For the text-containing cell, return its midpoint in [x, y] coordinate format. 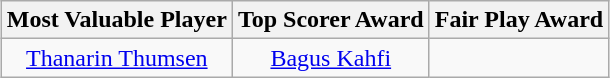
Most Valuable Player [116, 20]
Bagus Kahfi [330, 58]
Thanarin Thumsen [116, 58]
Top Scorer Award [330, 20]
Fair Play Award [519, 20]
